Determine the (x, y) coordinate at the center of the cell enclosing the given text.  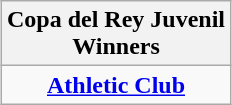
Athletic Club (116, 85)
Copa del Rey JuvenilWinners (116, 34)
